Return [X, Y] of the center of cell containing provided text 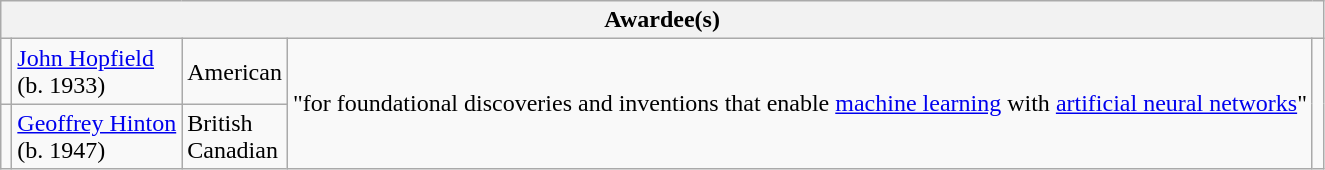
American [235, 72]
Geoffrey Hinton(b. 1947) [97, 136]
British Canadian [235, 136]
Awardee(s) [662, 20]
"for foundational discoveries and inventions that enable machine learning with artificial neural networks" [800, 104]
John Hopfield(b. 1933) [97, 72]
